Identify which cell holds the provided text, then report its [X, Y] central coordinate. 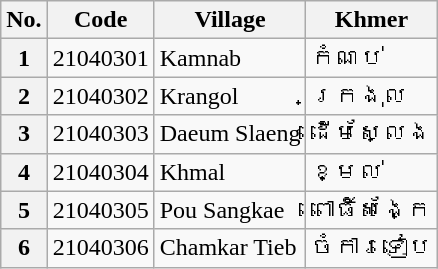
ខ្មល់ [372, 172]
21040304 [100, 172]
Kamnab [230, 58]
Village [230, 20]
2 [24, 96]
1 [24, 58]
21040303 [100, 134]
21040301 [100, 58]
21040306 [100, 248]
ដើមស្លែង [372, 134]
Khmer [372, 20]
Code [100, 20]
4 [24, 172]
3 [24, 134]
Chamkar Tieb [230, 248]
Pou Sangkae [230, 210]
21040302 [100, 96]
ចំការទៀប [372, 248]
5 [24, 210]
Khmal [230, 172]
ពោធិ៍សង្កែ [372, 210]
កំណប់ [372, 58]
Krangol [230, 96]
6 [24, 248]
21040305 [100, 210]
ក្រងុល [372, 96]
No. [24, 20]
Daeum Slaeng [230, 134]
